Pinpoint the cell where the given text exists, returning its (X, Y) midpoint coordinate. 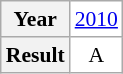
Result (36, 55)
A (96, 55)
Year (36, 19)
2010 (96, 19)
